Extract the (x, y) coordinate from the center of the cell holding the provided text.  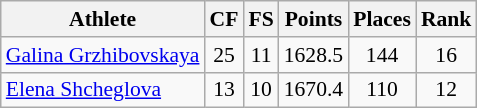
Elena Shcheglova (103, 90)
Galina Grzhibovskaya (103, 55)
Points (314, 19)
Rank (446, 19)
10 (260, 90)
16 (446, 55)
11 (260, 55)
Places (382, 19)
144 (382, 55)
13 (224, 90)
FS (260, 19)
12 (446, 90)
1670.4 (314, 90)
110 (382, 90)
Athlete (103, 19)
1628.5 (314, 55)
25 (224, 55)
CF (224, 19)
